Scan for the cell matching the given text and deliver its [X, Y] coordinate at center. 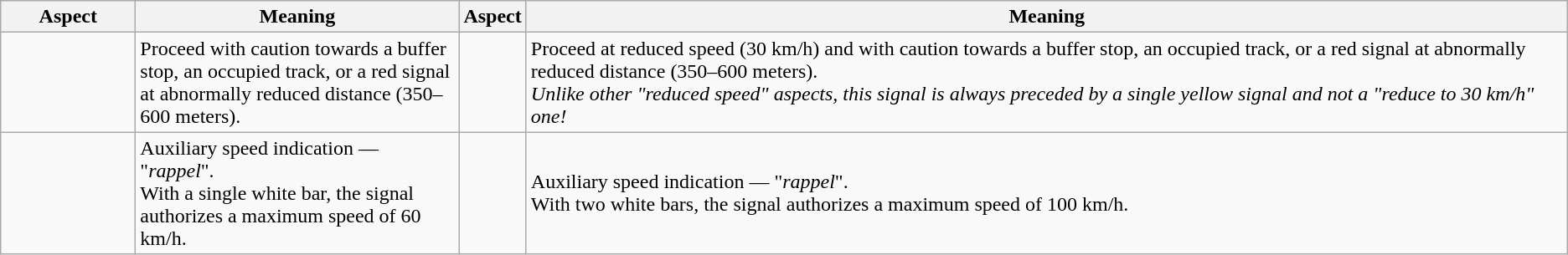
Proceed with caution towards a buffer stop, an occupied track, or a red signal at abnormally reduced distance (350–600 meters). [297, 82]
Auxiliary speed indication — "rappel".With a single white bar, the signal authorizes a maximum speed of 60 km/h. [297, 193]
Auxiliary speed indication — "rappel".With two white bars, the signal authorizes a maximum speed of 100 km/h. [1047, 193]
